Extract the [x, y] coordinate from the center of the cell holding the provided text.  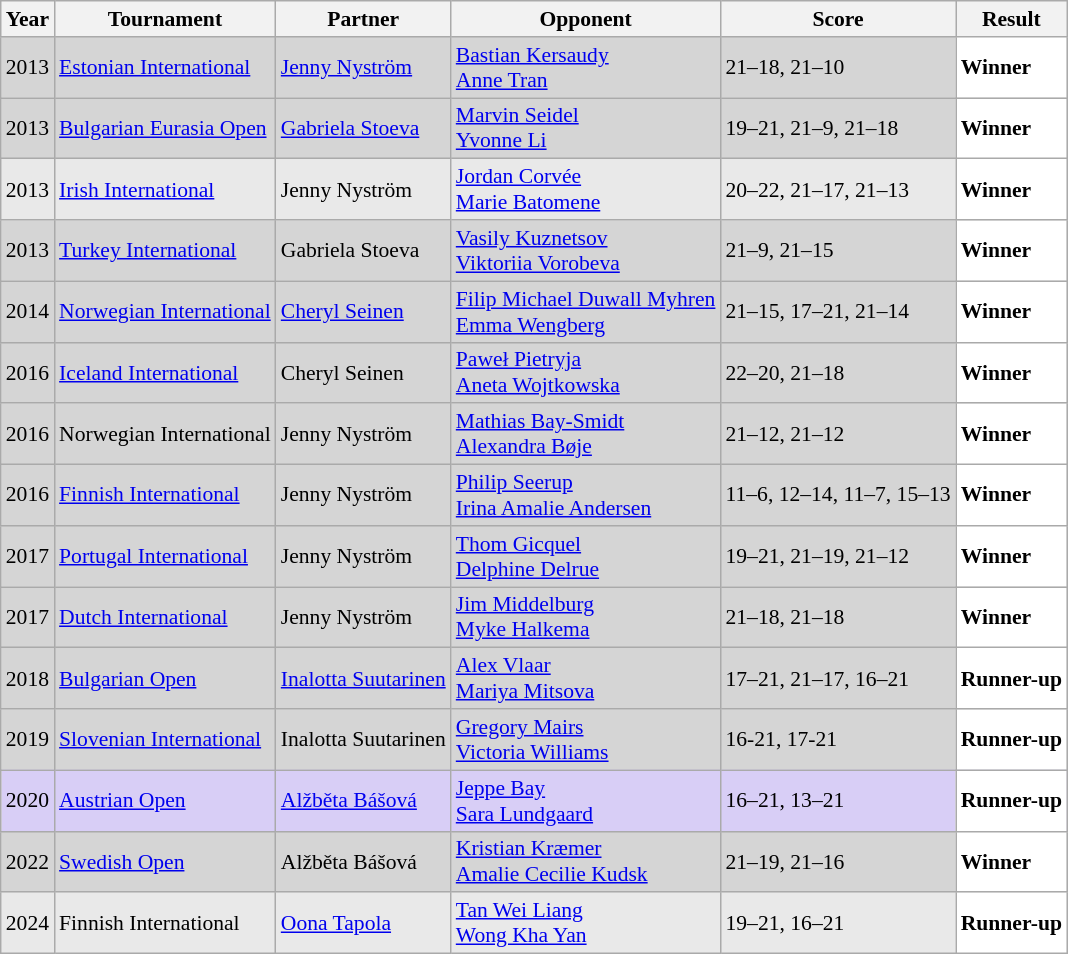
Mathias Bay-Smidt Alexandra Bøje [586, 434]
2019 [28, 740]
17–21, 21–17, 16–21 [838, 678]
Portugal International [165, 556]
Swedish Open [165, 862]
Vasily Kuznetsov Viktoriia Vorobeva [586, 250]
20–22, 21–17, 21–13 [838, 190]
21–12, 21–12 [838, 434]
Thom Gicquel Delphine Delrue [586, 556]
21–15, 17–21, 21–14 [838, 312]
Slovenian International [165, 740]
Jim Middelburg Myke Halkema [586, 618]
2022 [28, 862]
19–21, 21–9, 21–18 [838, 128]
Alex Vlaar Mariya Mitsova [586, 678]
Partner [364, 19]
Estonian International [165, 68]
11–6, 12–14, 11–7, 15–13 [838, 496]
Kristian Kræmer Amalie Cecilie Kudsk [586, 862]
19–21, 21–19, 21–12 [838, 556]
Tan Wei Liang Wong Kha Yan [586, 924]
21–19, 21–16 [838, 862]
Iceland International [165, 372]
Gregory Mairs Victoria Williams [586, 740]
Year [28, 19]
Bastian Kersaudy Anne Tran [586, 68]
Philip Seerup Irina Amalie Andersen [586, 496]
Turkey International [165, 250]
Opponent [586, 19]
19–21, 16–21 [838, 924]
16-21, 17-21 [838, 740]
Result [1012, 19]
Jeppe Bay Sara Lundgaard [586, 800]
Jordan Corvée Marie Batomene [586, 190]
Dutch International [165, 618]
2018 [28, 678]
2020 [28, 800]
16–21, 13–21 [838, 800]
Score [838, 19]
21–9, 21–15 [838, 250]
Irish International [165, 190]
22–20, 21–18 [838, 372]
Bulgarian Eurasia Open [165, 128]
Marvin Seidel Yvonne Li [586, 128]
Oona Tapola [364, 924]
Austrian Open [165, 800]
21–18, 21–18 [838, 618]
Bulgarian Open [165, 678]
Paweł Pietryja Aneta Wojtkowska [586, 372]
21–18, 21–10 [838, 68]
Tournament [165, 19]
2024 [28, 924]
Filip Michael Duwall Myhren Emma Wengberg [586, 312]
2014 [28, 312]
